From the cell containing the given text, extract its center point as [X, Y] coordinate. 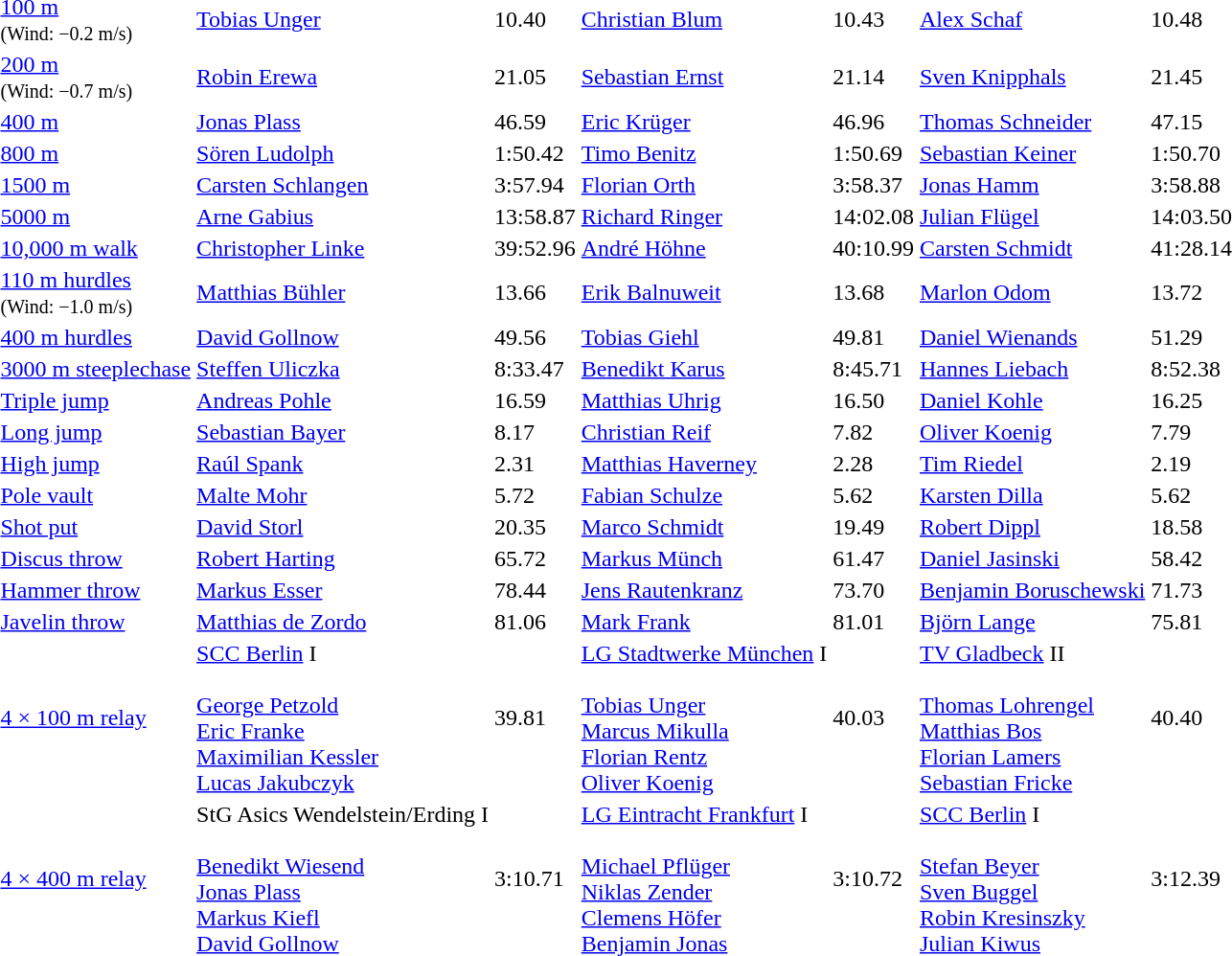
3:58.37 [874, 185]
21.14 [874, 77]
49.56 [536, 337]
Matthias Uhrig [704, 400]
Arne Gabius [343, 216]
Daniel Kohle [1033, 400]
46.59 [536, 122]
Hannes Liebach [1033, 369]
39.81 [536, 718]
Mark Frank [704, 622]
2.31 [536, 464]
Karsten Dilla [1033, 495]
49.81 [874, 337]
7.82 [874, 432]
SCC Berlin I George Petzold Eric Franke Maximilian Kessler Lucas Jakubczyk [343, 718]
Sven Knipphals [1033, 77]
13:58.87 [536, 216]
1:50.42 [536, 153]
13.66 [536, 293]
81.06 [536, 622]
19.49 [874, 527]
David Storl [343, 527]
Raúl Spank [343, 464]
Fabian Schulze [704, 495]
8.17 [536, 432]
14:02.08 [874, 216]
Christian Reif [704, 432]
Matthias Bühler [343, 293]
Tobias Giehl [704, 337]
1:50.69 [874, 153]
2.28 [874, 464]
Erik Balnuweit [704, 293]
13.68 [874, 293]
Malte Mohr [343, 495]
Richard Ringer [704, 216]
Benedikt Karus [704, 369]
Sören Ludolph [343, 153]
Andreas Pohle [343, 400]
Matthias de Zordo [343, 622]
Florian Orth [704, 185]
Jens Rautenkranz [704, 590]
Tim Riedel [1033, 464]
Carsten Schmidt [1033, 248]
TV Gladbeck II Thomas Lohrengel Matthias Bos Florian Lamers Sebastian Fricke [1033, 718]
3:57.94 [536, 185]
Jonas Plass [343, 122]
Björn Lange [1033, 622]
5.72 [536, 495]
Jonas Hamm [1033, 185]
Marco Schmidt [704, 527]
Oliver Koenig [1033, 432]
39:52.96 [536, 248]
8:45.71 [874, 369]
81.01 [874, 622]
Robert Dippl [1033, 527]
65.72 [536, 558]
Sebastian Bayer [343, 432]
5.62 [874, 495]
Timo Benitz [704, 153]
Christopher Linke [343, 248]
40.03 [874, 718]
Robert Harting [343, 558]
73.70 [874, 590]
Eric Krüger [704, 122]
Benjamin Boruschewski [1033, 590]
Sebastian Keiner [1033, 153]
78.44 [536, 590]
Steffen Uliczka [343, 369]
20.35 [536, 527]
21.05 [536, 77]
André Höhne [704, 248]
40:10.99 [874, 248]
Matthias Haverney [704, 464]
Julian Flügel [1033, 216]
Markus Münch [704, 558]
16.59 [536, 400]
8:33.47 [536, 369]
Markus Esser [343, 590]
46.96 [874, 122]
Daniel Jasinski [1033, 558]
Thomas Schneider [1033, 122]
16.50 [874, 400]
61.47 [874, 558]
LG Stadtwerke München I Tobias Unger Marcus Mikulla Florian Rentz Oliver Koenig [704, 718]
Marlon Odom [1033, 293]
Sebastian Ernst [704, 77]
Robin Erewa [343, 77]
Carsten Schlangen [343, 185]
Daniel Wienands [1033, 337]
David Gollnow [343, 337]
